Detect which cell encompasses the target text, then output its [X, Y] center coordinate. 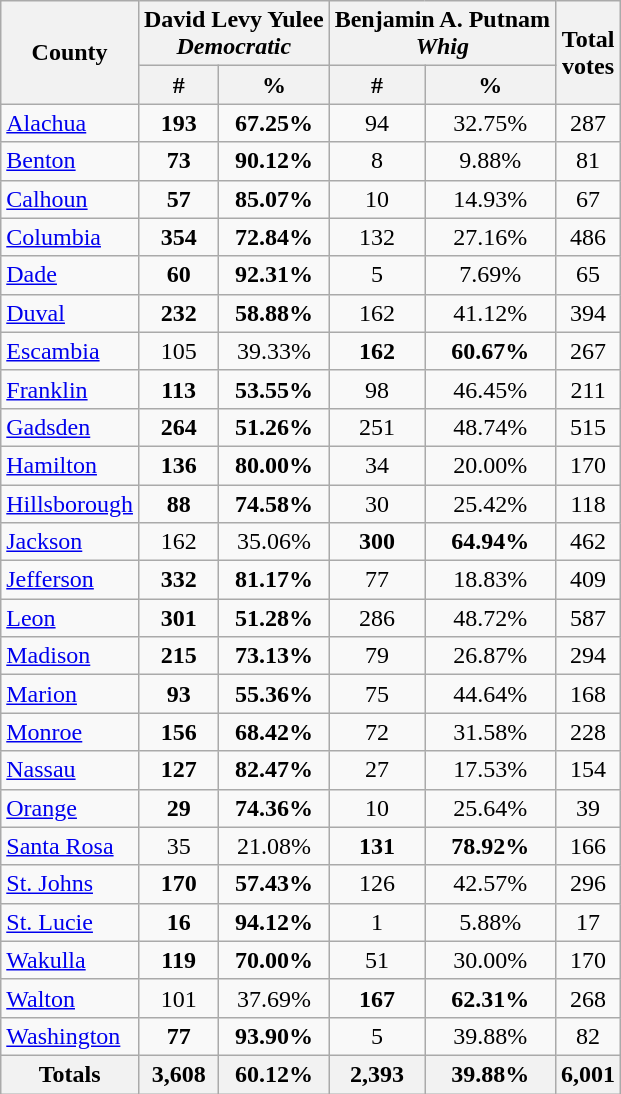
Madison [70, 656]
74.58% [274, 503]
Walton [70, 998]
228 [588, 732]
Dade [70, 275]
60.12% [274, 1074]
17 [588, 922]
39.33% [274, 351]
78.92% [490, 846]
31.58% [490, 732]
81.17% [274, 580]
David Levy YuleeDemocratic [234, 34]
267 [588, 351]
193 [178, 123]
7.69% [490, 275]
65 [588, 275]
154 [588, 770]
Alachua [70, 123]
82.47% [274, 770]
287 [588, 123]
394 [588, 313]
60 [178, 275]
118 [588, 503]
27 [377, 770]
332 [178, 580]
Washington [70, 1036]
53.55% [274, 389]
127 [178, 770]
75 [377, 694]
64.94% [490, 542]
30.00% [490, 960]
168 [588, 694]
5.88% [490, 922]
Escambia [70, 351]
515 [588, 427]
Jackson [70, 542]
48.74% [490, 427]
72.84% [274, 237]
8 [377, 161]
Monroe [70, 732]
296 [588, 884]
80.00% [274, 465]
167 [377, 998]
44.64% [490, 694]
211 [588, 389]
93.90% [274, 1036]
156 [178, 732]
16 [178, 922]
85.07% [274, 199]
60.67% [490, 351]
70.00% [274, 960]
6,001 [588, 1074]
215 [178, 656]
Gadsden [70, 427]
51 [377, 960]
72 [377, 732]
88 [178, 503]
232 [178, 313]
25.64% [490, 808]
1 [377, 922]
2,393 [377, 1074]
73 [178, 161]
67.25% [274, 123]
48.72% [490, 618]
3,608 [178, 1074]
55.36% [274, 694]
58.88% [274, 313]
73.13% [274, 656]
Wakulla [70, 960]
462 [588, 542]
301 [178, 618]
30 [377, 503]
92.31% [274, 275]
41.12% [490, 313]
74.36% [274, 808]
Leon [70, 618]
251 [377, 427]
Orange [70, 808]
25.42% [490, 503]
21.08% [274, 846]
79 [377, 656]
126 [377, 884]
Santa Rosa [70, 846]
32.75% [490, 123]
82 [588, 1036]
119 [178, 960]
132 [377, 237]
14.93% [490, 199]
57 [178, 199]
26.87% [490, 656]
18.83% [490, 580]
354 [178, 237]
St. Johns [70, 884]
Marion [70, 694]
68.42% [274, 732]
46.45% [490, 389]
Duval [70, 313]
St. Lucie [70, 922]
113 [178, 389]
Totals [70, 1074]
94.12% [274, 922]
Hillsborough [70, 503]
Calhoun [70, 199]
51.28% [274, 618]
90.12% [274, 161]
Benton [70, 161]
94 [377, 123]
101 [178, 998]
9.88% [490, 161]
Nassau [70, 770]
17.53% [490, 770]
300 [377, 542]
105 [178, 351]
166 [588, 846]
39 [588, 808]
286 [377, 618]
34 [377, 465]
93 [178, 694]
409 [588, 580]
35 [178, 846]
62.31% [490, 998]
81 [588, 161]
57.43% [274, 884]
Franklin [70, 389]
County [70, 52]
27.16% [490, 237]
294 [588, 656]
42.57% [490, 884]
131 [377, 846]
264 [178, 427]
Hamilton [70, 465]
Totalvotes [588, 52]
98 [377, 389]
268 [588, 998]
35.06% [274, 542]
136 [178, 465]
Benjamin A. PutnamWhig [442, 34]
37.69% [274, 998]
20.00% [490, 465]
Jefferson [70, 580]
67 [588, 199]
29 [178, 808]
51.26% [274, 427]
Columbia [70, 237]
486 [588, 237]
587 [588, 618]
